Find where the given text appears and provide that cell's center as (X, Y) coordinate. 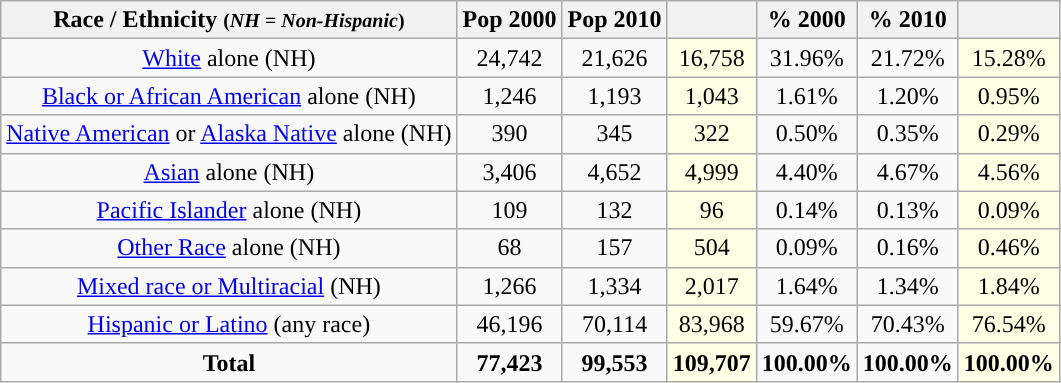
59.67% (806, 324)
1,334 (614, 286)
Hispanic or Latino (any race) (229, 324)
1,043 (712, 96)
109,707 (712, 362)
1.64% (806, 286)
4,652 (614, 172)
Pacific Islander alone (NH) (229, 210)
31.96% (806, 58)
1.34% (908, 286)
132 (614, 210)
% 2000 (806, 20)
157 (614, 248)
83,968 (712, 324)
0.50% (806, 134)
322 (712, 134)
68 (510, 248)
46,196 (510, 324)
2,017 (712, 286)
21,626 (614, 58)
3,406 (510, 172)
4,999 (712, 172)
4.67% (908, 172)
Mixed race or Multiracial (NH) (229, 286)
70,114 (614, 324)
Black or African American alone (NH) (229, 96)
Total (229, 362)
76.54% (1008, 324)
Asian alone (NH) (229, 172)
Pop 2000 (510, 20)
70.43% (908, 324)
1.20% (908, 96)
504 (712, 248)
0.35% (908, 134)
1.84% (1008, 286)
1,246 (510, 96)
0.16% (908, 248)
0.29% (1008, 134)
1.61% (806, 96)
99,553 (614, 362)
4.40% (806, 172)
White alone (NH) (229, 58)
109 (510, 210)
0.13% (908, 210)
345 (614, 134)
Race / Ethnicity (NH = Non-Hispanic) (229, 20)
96 (712, 210)
15.28% (1008, 58)
24,742 (510, 58)
21.72% (908, 58)
Other Race alone (NH) (229, 248)
1,266 (510, 286)
390 (510, 134)
16,758 (712, 58)
Native American or Alaska Native alone (NH) (229, 134)
77,423 (510, 362)
0.14% (806, 210)
% 2010 (908, 20)
4.56% (1008, 172)
Pop 2010 (614, 20)
0.46% (1008, 248)
0.95% (1008, 96)
1,193 (614, 96)
